Find where the given text appears and provide that cell's center as (X, Y) coordinate. 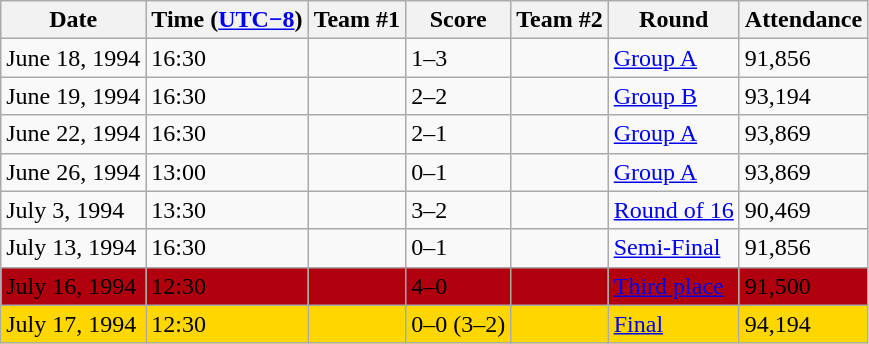
Team #1 (357, 20)
July 16, 1994 (74, 286)
Third place (674, 286)
93,194 (803, 96)
13:30 (227, 210)
June 19, 1994 (74, 96)
4–0 (458, 286)
Time (UTC−8) (227, 20)
13:00 (227, 172)
June 18, 1994 (74, 58)
3–2 (458, 210)
June 26, 1994 (74, 172)
Round of 16 (674, 210)
2–1 (458, 134)
Team #2 (560, 20)
Date (74, 20)
1–3 (458, 58)
Attendance (803, 20)
Group B (674, 96)
July 3, 1994 (74, 210)
2–2 (458, 96)
0–0 (3–2) (458, 324)
Round (674, 20)
Semi-Final (674, 248)
91,500 (803, 286)
July 13, 1994 (74, 248)
94,194 (803, 324)
90,469 (803, 210)
Final (674, 324)
June 22, 1994 (74, 134)
July 17, 1994 (74, 324)
Score (458, 20)
